Find where the given text appears and provide that cell's center as (X, Y) coordinate. 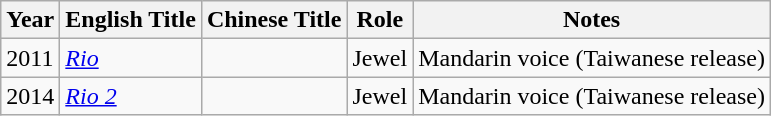
Role (380, 20)
Rio (131, 58)
English Title (131, 20)
2014 (30, 96)
Notes (592, 20)
Year (30, 20)
2011 (30, 58)
Rio 2 (131, 96)
Chinese Title (274, 20)
